Return [x, y] of the center of cell containing provided text 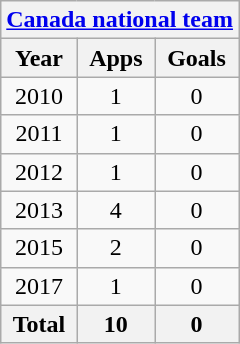
4 [116, 210]
2017 [39, 286]
Total [39, 324]
2 [116, 248]
Canada national team [120, 20]
Goals [197, 58]
2012 [39, 172]
2013 [39, 210]
2011 [39, 134]
2010 [39, 96]
Year [39, 58]
10 [116, 324]
2015 [39, 248]
Apps [116, 58]
